Return the (x, y) coordinate for the center point of the cell that contains the specified text.  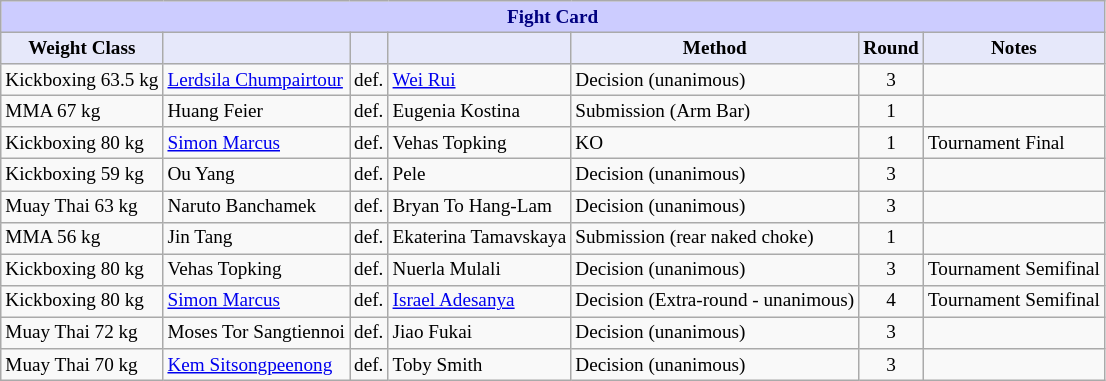
KO (715, 143)
Kem Sitsongpeenong (256, 365)
Fight Card (553, 17)
MMA 56 kg (82, 238)
Wei Rui (480, 80)
MMA 67 kg (82, 111)
Kickboxing 63.5 kg (82, 80)
Weight Class (82, 48)
Tournament Final (1014, 143)
Huang Feier (256, 111)
Lerdsila Chumpairtour (256, 80)
Ou Yang (256, 175)
Nuerla Mulali (480, 270)
Israel Adesanya (480, 301)
Eugenia Kostina (480, 111)
Moses Tor Sangtiennoi (256, 333)
Muay Thai 72 kg (82, 333)
Bryan To Hang-Lam (480, 206)
Kickboxing 59 kg (82, 175)
Jiao Fukai (480, 333)
4 (892, 301)
Ekaterina Tamavskaya (480, 238)
Notes (1014, 48)
Submission (rear naked choke) (715, 238)
Jin Tang (256, 238)
Round (892, 48)
Muay Thai 63 kg (82, 206)
Decision (Extra-round - unanimous) (715, 301)
Muay Thai 70 kg (82, 365)
Method (715, 48)
Submission (Arm Bar) (715, 111)
Pele (480, 175)
Toby Smith (480, 365)
Naruto Banchamek (256, 206)
